Output the [x, y] coordinate of the center of the cell containing the given text.  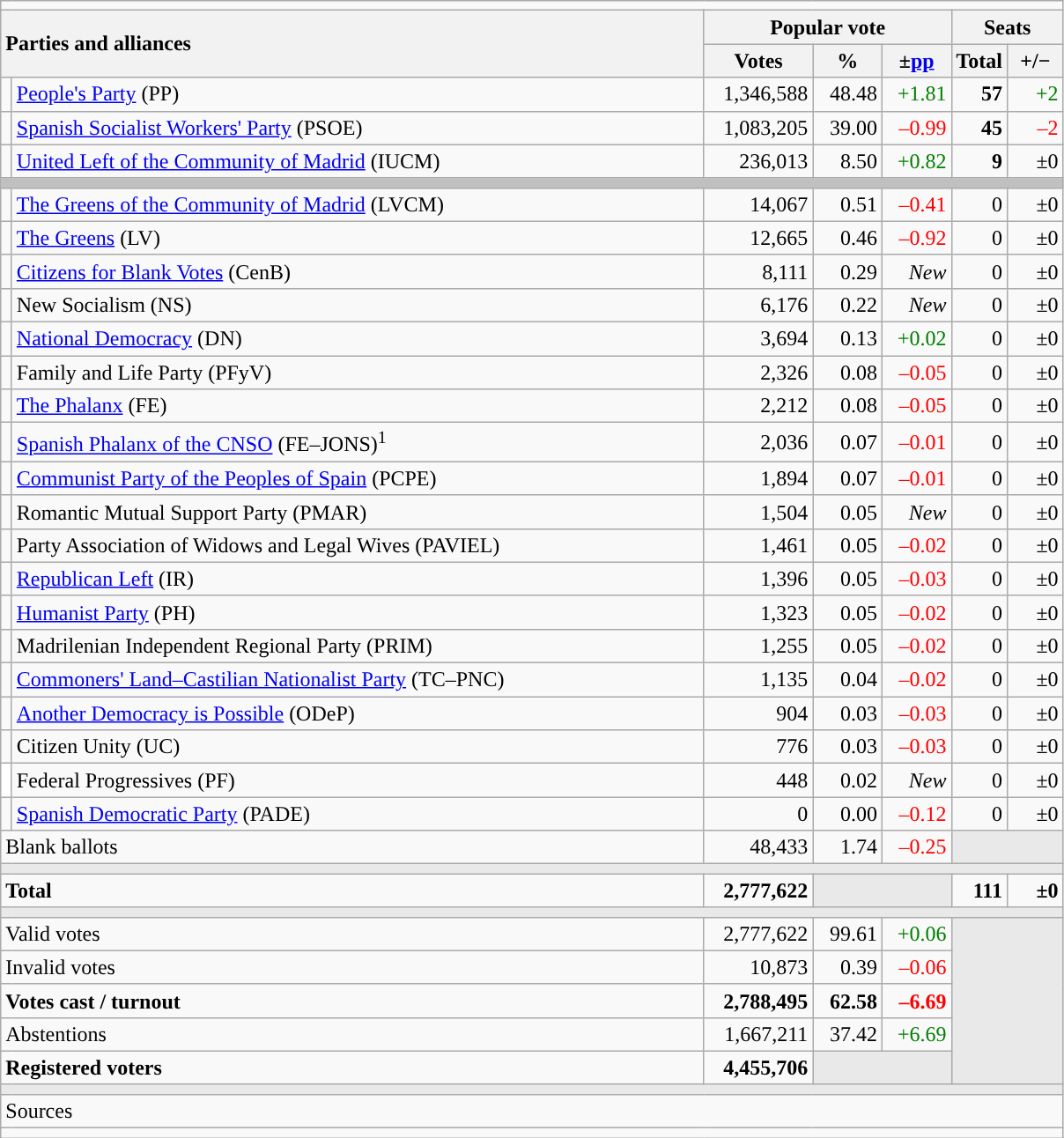
0.04 [847, 680]
1,255 [758, 646]
±pp [916, 61]
0.00 [847, 814]
6,176 [758, 305]
+6.69 [916, 1034]
Spanish Democratic Party (PADE) [358, 814]
Party Association of Widows and Legal Wives (PAVIEL) [358, 545]
Votes cast / turnout [352, 1001]
0.22 [847, 305]
45 [979, 128]
1,346,588 [758, 94]
111 [979, 890]
Citizens for Blank Votes (CenB) [358, 271]
Abstentions [352, 1034]
0.02 [847, 780]
–0.99 [916, 128]
14,067 [758, 204]
New Socialism (NS) [358, 305]
+/− [1036, 61]
+1.81 [916, 94]
The Greens of the Community of Madrid (LVCM) [358, 204]
0.51 [847, 204]
1,667,211 [758, 1034]
Parties and alliances [352, 44]
Republican Left (IR) [358, 579]
2,326 [758, 373]
37.42 [847, 1034]
4,455,706 [758, 1068]
Spanish Phalanx of the CNSO (FE–JONS)1 [358, 442]
–0.41 [916, 204]
+0.82 [916, 161]
48,433 [758, 847]
10,873 [758, 967]
2,036 [758, 442]
Romantic Mutual Support Party (PMAR) [358, 512]
Valid votes [352, 934]
National Democracy (DN) [358, 338]
8.50 [847, 161]
Invalid votes [352, 967]
1,323 [758, 612]
The Greens (LV) [358, 238]
0.13 [847, 338]
Registered voters [352, 1068]
Humanist Party (PH) [358, 612]
39.00 [847, 128]
Communist Party of the Peoples of Spain (PCPE) [358, 478]
99.61 [847, 934]
+0.06 [916, 934]
Blank ballots [352, 847]
904 [758, 713]
Spanish Socialist Workers' Party (PSOE) [358, 128]
236,013 [758, 161]
The Phalanx (FE) [358, 406]
–6.69 [916, 1001]
1,461 [758, 545]
0.39 [847, 967]
Federal Progressives (PF) [358, 780]
Seats [1008, 27]
57 [979, 94]
+0.02 [916, 338]
2,212 [758, 406]
United Left of the Community of Madrid (IUCM) [358, 161]
Sources [532, 1111]
Madrilenian Independent Regional Party (PRIM) [358, 646]
1,135 [758, 680]
1,083,205 [758, 128]
1,396 [758, 579]
–2 [1036, 128]
3,694 [758, 338]
0.46 [847, 238]
Citizen Unity (UC) [358, 747]
Popular vote [828, 27]
% [847, 61]
2,788,495 [758, 1001]
1,894 [758, 478]
–0.06 [916, 967]
48.48 [847, 94]
Another Democracy is Possible (ODeP) [358, 713]
9 [979, 161]
776 [758, 747]
12,665 [758, 238]
–0.25 [916, 847]
448 [758, 780]
1.74 [847, 847]
8,111 [758, 271]
Votes [758, 61]
Commoners' Land–Castilian Nationalist Party (TC–PNC) [358, 680]
1,504 [758, 512]
–0.12 [916, 814]
Family and Life Party (PFyV) [358, 373]
People's Party (PP) [358, 94]
–0.92 [916, 238]
+2 [1036, 94]
0.29 [847, 271]
62.58 [847, 1001]
